Return (x, y) of the center of cell containing provided text 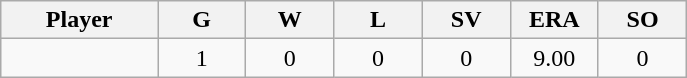
9.00 (554, 58)
Player (80, 20)
SV (466, 20)
1 (202, 58)
SO (642, 20)
L (378, 20)
W (290, 20)
ERA (554, 20)
G (202, 20)
